From the cell containing the given text, extract its center point as [X, Y] coordinate. 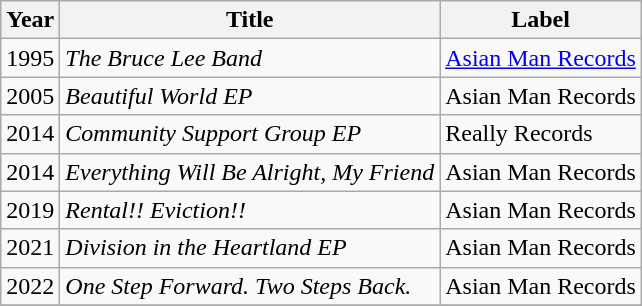
Everything Will Be Alright, My Friend [250, 172]
2019 [30, 210]
Label [541, 20]
Title [250, 20]
2005 [30, 96]
2022 [30, 286]
Really Records [541, 134]
Community Support Group EP [250, 134]
2021 [30, 248]
Year [30, 20]
Rental!! Eviction!! [250, 210]
The Bruce Lee Band [250, 58]
Beautiful World EP [250, 96]
1995 [30, 58]
Division in the Heartland EP [250, 248]
One Step Forward. Two Steps Back. [250, 286]
